For the text-containing cell, return its midpoint in [x, y] coordinate format. 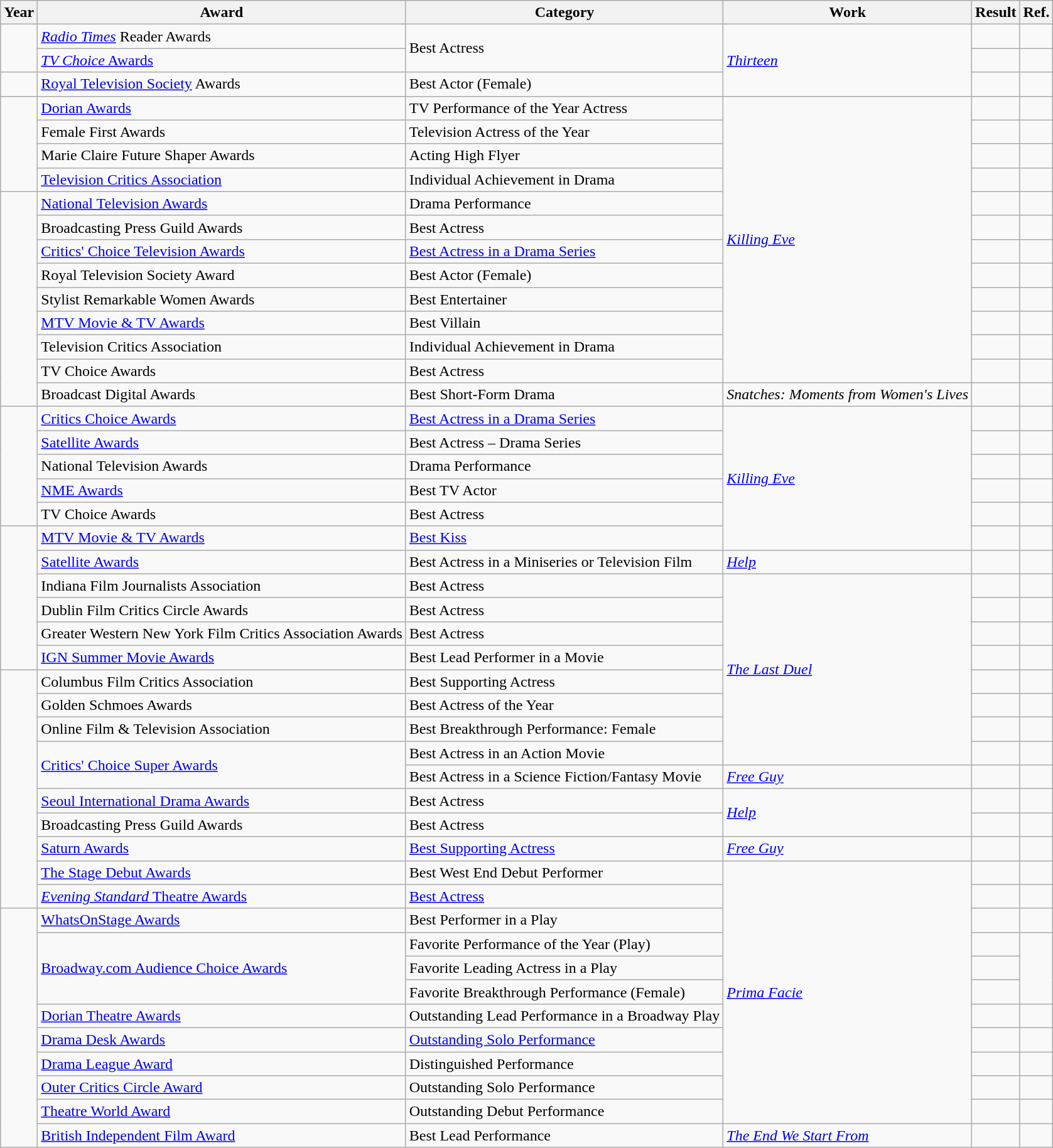
IGN Summer Movie Awards [222, 657]
Result [996, 13]
Royal Television Society Award [222, 275]
Critics Choice Awards [222, 419]
Dublin Film Critics Circle Awards [222, 609]
WhatsOnStage Awards [222, 920]
Prima Facie [848, 992]
Indiana Film Journalists Association [222, 586]
The Stage Debut Awards [222, 872]
Royal Television Society Awards [222, 84]
Saturn Awards [222, 849]
Best Performer in a Play [564, 920]
The End We Start From [848, 1135]
Online Film & Television Association [222, 729]
Award [222, 13]
Best Actress of the Year [564, 705]
Favorite Leading Actress in a Play [564, 968]
Favorite Performance of the Year (Play) [564, 944]
Television Actress of the Year [564, 132]
Best Entertainer [564, 299]
Best Short-Form Drama [564, 395]
Drama League Award [222, 1064]
Broadway.com Audience Choice Awards [222, 968]
Category [564, 13]
NME Awards [222, 490]
Best Breakthrough Performance: Female [564, 729]
British Independent Film Award [222, 1135]
Best TV Actor [564, 490]
Radio Times Reader Awards [222, 36]
Marie Claire Future Shaper Awards [222, 156]
Year [19, 13]
Best Actress in an Action Movie [564, 753]
Best Lead Performer in a Movie [564, 657]
Greater Western New York Film Critics Association Awards [222, 633]
Dorian Awards [222, 108]
Columbus Film Critics Association [222, 681]
Theatre World Award [222, 1112]
Dorian Theatre Awards [222, 1016]
Evening Standard Theatre Awards [222, 896]
Distinguished Performance [564, 1064]
TV Performance of the Year Actress [564, 108]
Best Villain [564, 323]
Drama Desk Awards [222, 1039]
Outer Critics Circle Award [222, 1088]
Best Kiss [564, 538]
Snatches: Moments from Women's Lives [848, 395]
Best Actress in a Science Fiction/Fantasy Movie [564, 777]
Best Actress in a Miniseries or Television Film [564, 562]
Best Lead Performance [564, 1135]
Work [848, 13]
Ref. [1036, 13]
Critics' Choice Television Awards [222, 251]
Thirteen [848, 60]
Critics' Choice Super Awards [222, 765]
Stylist Remarkable Women Awards [222, 299]
Favorite Breakthrough Performance (Female) [564, 992]
Female First Awards [222, 132]
Outstanding Debut Performance [564, 1112]
The Last Duel [848, 669]
Outstanding Lead Performance in a Broadway Play [564, 1016]
Best West End Debut Performer [564, 872]
Broadcast Digital Awards [222, 395]
Acting High Flyer [564, 156]
Golden Schmoes Awards [222, 705]
Seoul International Drama Awards [222, 801]
Best Actress – Drama Series [564, 443]
